Find where the given text appears and provide that cell's center as (x, y) coordinate. 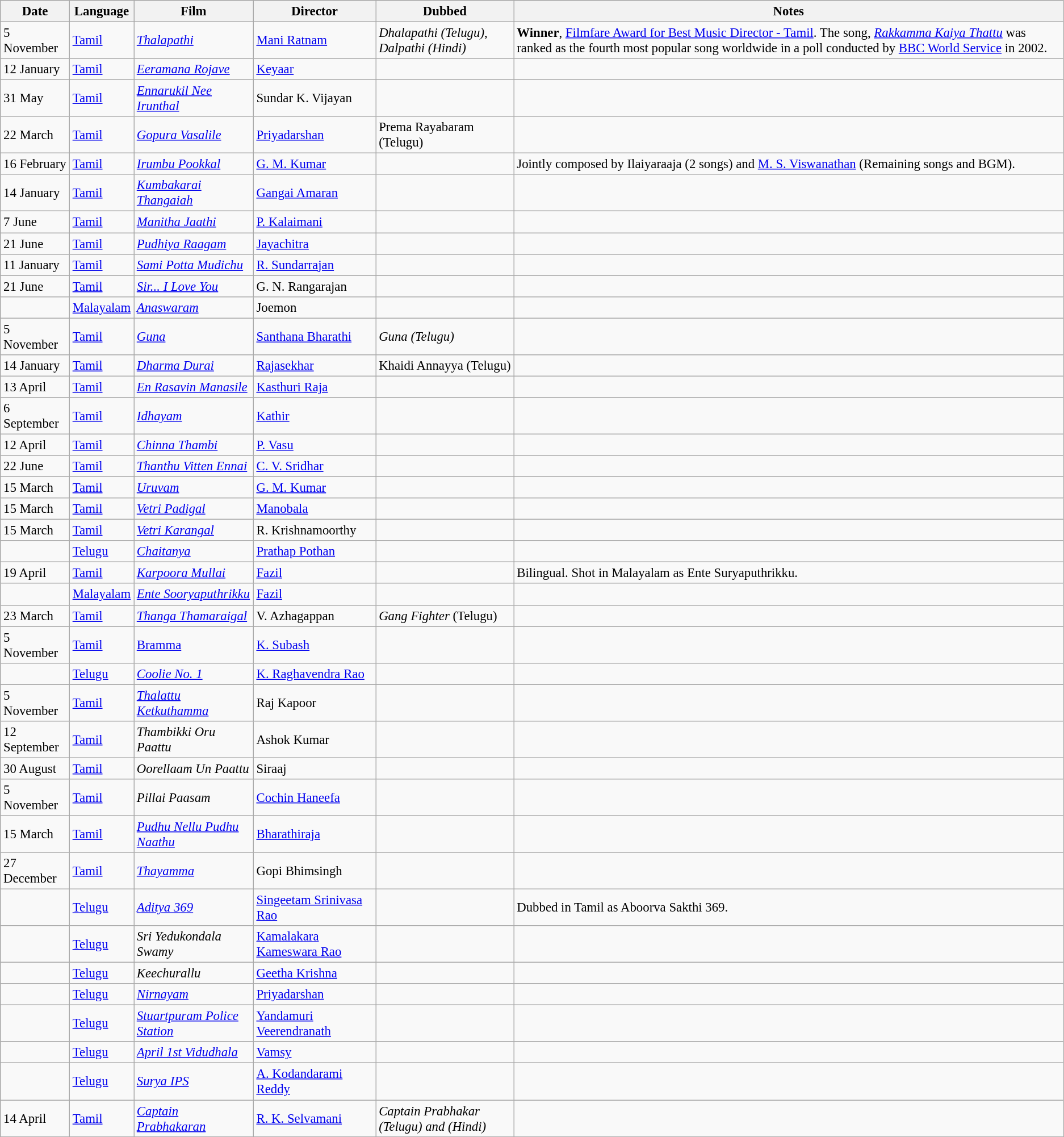
Joemon (315, 307)
Raj Kapoor (315, 703)
Thanga Thamaraigal (194, 616)
13 April (35, 387)
Jointly composed by Ilaiyaraaja (2 songs) and M. S. Viswanathan (Remaining songs and BGM). (789, 164)
23 March (35, 616)
En Rasavin Manasile (194, 387)
Language (101, 11)
Kathir (315, 416)
Thayamma (194, 871)
Captain Prabhakar (Telugu) and (Hindi) (445, 1119)
Karpoora Mullai (194, 573)
Aditya 369 (194, 908)
Siraaj (315, 768)
7 June (35, 222)
16 February (35, 164)
P. Kalaimani (315, 222)
Kasthuri Raja (315, 387)
Pudhiya Raagam (194, 244)
Eeramana Rojave (194, 69)
Yandamuri Veerendranath (315, 1023)
Idhayam (194, 416)
Gopura Vasalile (194, 135)
G. N. Rangarajan (315, 286)
K. Subash (315, 645)
Vamsy (315, 1052)
6 September (35, 416)
Cochin Haneefa (315, 797)
Ennarukil Nee Irunthal (194, 99)
C. V. Sridhar (315, 466)
Stuartpuram Police Station (194, 1023)
Oorellaam Un Paattu (194, 768)
Anaswaram (194, 307)
Dharma Durai (194, 366)
Kamalakara Kameswara Rao (315, 944)
P. Vasu (315, 445)
Rajasekhar (315, 366)
Film (194, 11)
19 April (35, 573)
Sir... I Love You (194, 286)
Bramma (194, 645)
Mani Ratnam (315, 41)
Sri Yedukondala Swamy (194, 944)
V. Azhagappan (315, 616)
Keyaar (315, 69)
12 April (35, 445)
Nirnayam (194, 994)
Thalapathi (194, 41)
Singeetam Srinivasa Rao (315, 908)
Dhalapathi (Telugu), Dalpathi (Hindi) (445, 41)
12 September (35, 739)
Uruvam (194, 488)
30 August (35, 768)
Vetri Karangal (194, 530)
Sami Potta Mudichu (194, 265)
A. Kodandarami Reddy (315, 1081)
Thalattu Ketkuthamma (194, 703)
R. Krishnamoorthy (315, 530)
Prathap Pothan (315, 551)
R. K. Selvamani (315, 1119)
Sundar K. Vijayan (315, 99)
Thambikki Oru Paattu (194, 739)
Irumbu Pookkal (194, 164)
Chinna Thambi (194, 445)
Jayachitra (315, 244)
Geetha Krishna (315, 973)
Gang Fighter (Telugu) (445, 616)
22 June (35, 466)
Gopi Bhimsingh (315, 871)
Dubbed (445, 11)
Keechurallu (194, 973)
K. Raghavendra Rao (315, 674)
Ashok Kumar (315, 739)
22 March (35, 135)
27 December (35, 871)
11 January (35, 265)
Ente Sooryaputhrikku (194, 595)
Manitha Jaathi (194, 222)
12 January (35, 69)
Thanthu Vitten Ennai (194, 466)
Captain Prabhakaran (194, 1119)
Santhana Bharathi (315, 336)
Gangai Amaran (315, 193)
Coolie No. 1 (194, 674)
31 May (35, 99)
Guna (194, 336)
Surya IPS (194, 1081)
14 April (35, 1119)
Pillai Paasam (194, 797)
April 1st Vidudhala (194, 1052)
Bilingual. Shot in Malayalam as Ente Suryaputhrikku. (789, 573)
Prema Rayabaram (Telugu) (445, 135)
Director (315, 11)
Dubbed in Tamil as Aboorva Sakthi 369. (789, 908)
Vetri Padigal (194, 509)
R. Sundarrajan (315, 265)
Manobala (315, 509)
Pudhu Nellu Pudhu Naathu (194, 834)
Khaidi Annayya (Telugu) (445, 366)
Notes (789, 11)
Kumbakarai Thangaiah (194, 193)
Date (35, 11)
Guna (Telugu) (445, 336)
Bharathiraja (315, 834)
Chaitanya (194, 551)
